Detect which cell encompasses the target text, then output its (x, y) center coordinate. 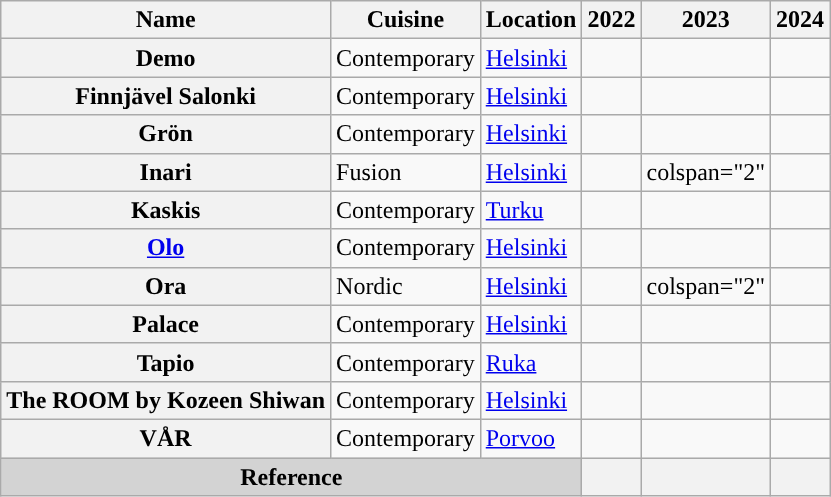
2022 (612, 20)
Ora (166, 286)
Nordic (406, 286)
Palace (166, 324)
Grön (166, 134)
Porvoo (531, 438)
Finnjävel Salonki (166, 96)
2024 (800, 20)
Inari (166, 172)
Demo (166, 58)
Name (166, 20)
VÅR (166, 438)
The ROOM by Kozeen Shiwan (166, 400)
2023 (706, 20)
Ruka (531, 362)
Fusion (406, 172)
Olo (166, 248)
Reference (292, 477)
Turku (531, 210)
Location (531, 20)
Tapio (166, 362)
Cuisine (406, 20)
Kaskis (166, 210)
